Return [x, y] of the center of cell containing provided text 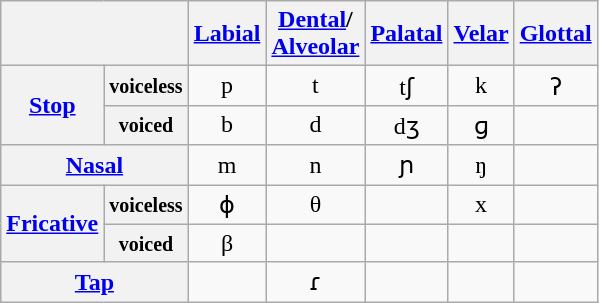
Dental/Alveolar [316, 34]
β [227, 243]
Glottal [556, 34]
Palatal [406, 34]
dʒ [406, 125]
k [481, 86]
Velar [481, 34]
θ [316, 204]
ʔ [556, 86]
ɲ [406, 165]
m [227, 165]
Nasal [94, 165]
p [227, 86]
n [316, 165]
x [481, 204]
Stop [52, 106]
ɾ [316, 282]
t [316, 86]
Fricative [52, 223]
ŋ [481, 165]
b [227, 125]
ɡ [481, 125]
Tap [94, 282]
Labial [227, 34]
tʃ [406, 86]
ɸ [227, 204]
d [316, 125]
